Search for the cell housing the specified text and yield its (X, Y) center coordinate. 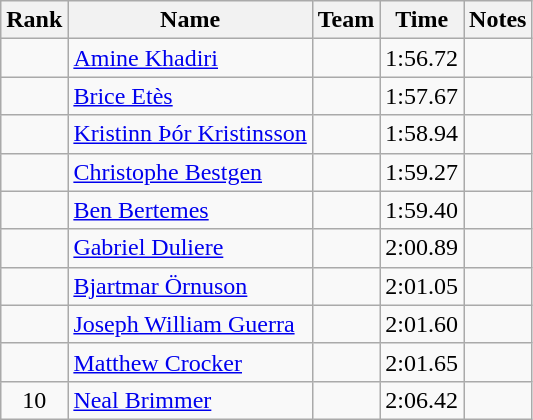
1:59.27 (422, 172)
10 (34, 400)
Notes (498, 20)
Neal Brimmer (190, 400)
Bjartmar Örnuson (190, 286)
2:01.60 (422, 324)
1:59.40 (422, 210)
Name (190, 20)
Amine Khadiri (190, 58)
Kristinn Þór Kristinsson (190, 134)
Brice Etès (190, 96)
Ben Bertemes (190, 210)
Christophe Bestgen (190, 172)
2:06.42 (422, 400)
2:00.89 (422, 248)
Rank (34, 20)
2:01.65 (422, 362)
1:57.67 (422, 96)
Joseph William Guerra (190, 324)
1:58.94 (422, 134)
Team (346, 20)
1:56.72 (422, 58)
Gabriel Duliere (190, 248)
2:01.05 (422, 286)
Matthew Crocker (190, 362)
Time (422, 20)
